Identify which cell holds the provided text, then report its [X, Y] central coordinate. 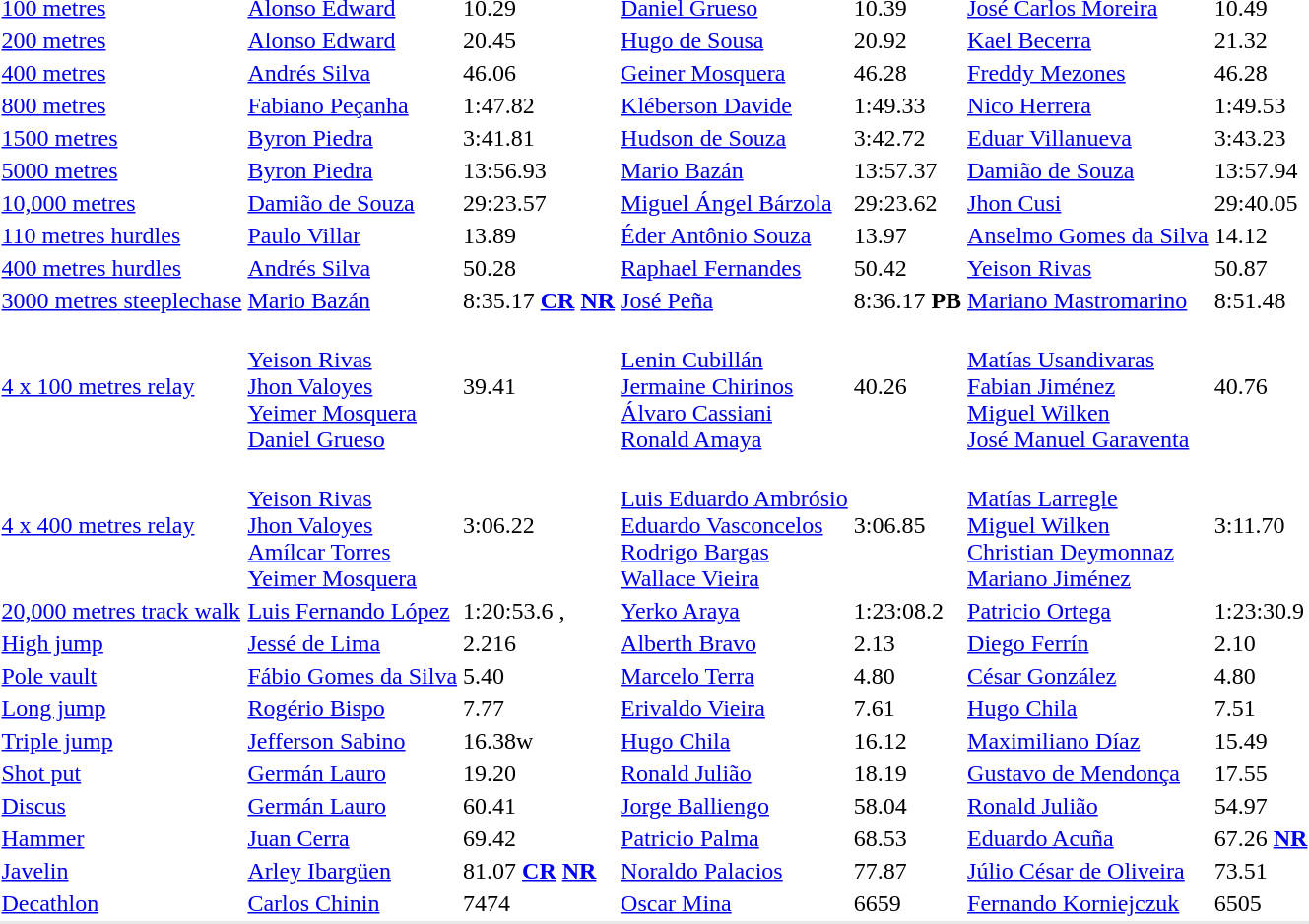
Maximiliano Díaz [1088, 741]
4 x 100 metres relay [122, 386]
8:51.48 [1261, 300]
20,000 metres track walk [122, 611]
Yerko Araya [735, 611]
73.51 [1261, 871]
16.38w [540, 741]
Fábio Gomes da Silva [353, 676]
Júlio César de Oliveira [1088, 871]
High jump [122, 643]
Hugo de Sousa [735, 40]
7.51 [1261, 708]
Matías UsandivarasFabian JiménezMiguel WilkenJosé Manuel Garaventa [1088, 386]
José Peña [735, 300]
César González [1088, 676]
400 metres [122, 73]
Mariano Mastromarino [1088, 300]
1:23:08.2 [907, 611]
Yeison RivasJhon ValoyesYeimer MosqueraDaniel Grueso [353, 386]
50.42 [907, 268]
Long jump [122, 708]
Eduardo Acuña [1088, 838]
Diego Ferrín [1088, 643]
2.13 [907, 643]
5000 metres [122, 170]
1500 metres [122, 138]
20.92 [907, 40]
Noraldo Palacios [735, 871]
68.53 [907, 838]
Luis Eduardo AmbrósioEduardo VasconcelosRodrigo BargasWallace Vieira [735, 525]
29:23.57 [540, 203]
3:42.72 [907, 138]
40.26 [907, 386]
3:06.85 [907, 525]
50.87 [1261, 268]
Fernando Korniejczuk [1088, 903]
Discus [122, 806]
2.216 [540, 643]
Javelin [122, 871]
1:49.33 [907, 105]
1:20:53.6 , [540, 611]
7.61 [907, 708]
Erivaldo Vieira [735, 708]
Eduar Villanueva [1088, 138]
Jefferson Sabino [353, 741]
Arley Ibargüen [353, 871]
Fabiano Peçanha [353, 105]
Hudson de Souza [735, 138]
40.76 [1261, 386]
2.10 [1261, 643]
Lenin CubillánJermaine ChirinosÁlvaro CassianiRonald Amaya [735, 386]
46.06 [540, 73]
Hammer [122, 838]
800 metres [122, 105]
Freddy Mezones [1088, 73]
Jorge Balliengo [735, 806]
1:47.82 [540, 105]
Kléberson Davide [735, 105]
3:41.81 [540, 138]
13:57.37 [907, 170]
39.41 [540, 386]
10,000 metres [122, 203]
Patricio Ortega [1088, 611]
6659 [907, 903]
Triple jump [122, 741]
Yeison Rivas [1088, 268]
19.20 [540, 773]
1:23:30.9 [1261, 611]
77.87 [907, 871]
13.89 [540, 235]
7.77 [540, 708]
Jhon Cusi [1088, 203]
Carlos Chinin [353, 903]
Gustavo de Mendonça [1088, 773]
Pole vault [122, 676]
14.12 [1261, 235]
Rogério Bispo [353, 708]
1:49.53 [1261, 105]
6505 [1261, 903]
Matías LarregleMiguel WilkenChristian DeymonnazMariano Jiménez [1088, 525]
Kael Becerra [1088, 40]
20.45 [540, 40]
7474 [540, 903]
Paulo Villar [353, 235]
3:43.23 [1261, 138]
16.12 [907, 741]
29:40.05 [1261, 203]
21.32 [1261, 40]
Oscar Mina [735, 903]
Yeison RivasJhon ValoyesAmílcar TorresYeimer Mosquera [353, 525]
50.28 [540, 268]
Nico Herrera [1088, 105]
13:56.93 [540, 170]
29:23.62 [907, 203]
13.97 [907, 235]
13:57.94 [1261, 170]
5.40 [540, 676]
Anselmo Gomes da Silva [1088, 235]
54.97 [1261, 806]
8:35.17 CR NR [540, 300]
Éder Antônio Souza [735, 235]
Jessé de Lima [353, 643]
110 metres hurdles [122, 235]
69.42 [540, 838]
Alberth Bravo [735, 643]
58.04 [907, 806]
17.55 [1261, 773]
4 x 400 metres relay [122, 525]
15.49 [1261, 741]
Raphael Fernandes [735, 268]
67.26 NR [1261, 838]
81.07 CR NR [540, 871]
18.19 [907, 773]
Miguel Ángel Bárzola [735, 203]
Geiner Mosquera [735, 73]
Alonso Edward [353, 40]
3:11.70 [1261, 525]
8:36.17 PB [907, 300]
200 metres [122, 40]
Juan Cerra [353, 838]
Luis Fernando López [353, 611]
60.41 [540, 806]
Patricio Palma [735, 838]
3:06.22 [540, 525]
3000 metres steeplechase [122, 300]
Shot put [122, 773]
400 metres hurdles [122, 268]
Marcelo Terra [735, 676]
Decathlon [122, 903]
